Determine the (x, y) coordinate at the center of the cell enclosing the given text.  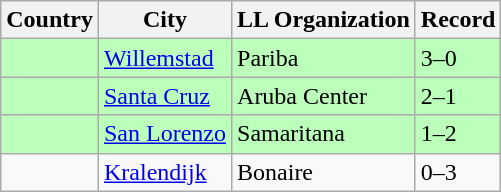
0–3 (458, 172)
Pariba (324, 58)
San Lorenzo (164, 134)
Country (50, 20)
Bonaire (324, 172)
Santa Cruz (164, 96)
3–0 (458, 58)
Kralendijk (164, 172)
Record (458, 20)
Samaritana (324, 134)
Willemstad (164, 58)
Aruba Center (324, 96)
1–2 (458, 134)
LL Organization (324, 20)
City (164, 20)
2–1 (458, 96)
